Locate the cell with the specified text and output its (x, y) center coordinate. 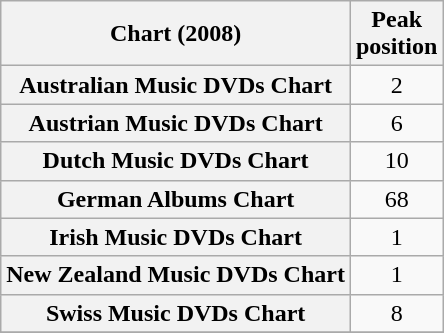
Dutch Music DVDs Chart (176, 161)
Australian Music DVDs Chart (176, 85)
Peakposition (396, 34)
German Albums Chart (176, 199)
68 (396, 199)
Austrian Music DVDs Chart (176, 123)
8 (396, 313)
Chart (2008) (176, 34)
10 (396, 161)
New Zealand Music DVDs Chart (176, 275)
2 (396, 85)
Swiss Music DVDs Chart (176, 313)
6 (396, 123)
Irish Music DVDs Chart (176, 237)
